Identify which cell holds the provided text, then report its [X, Y] central coordinate. 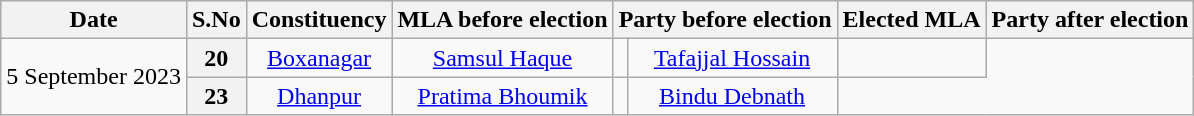
Boxanagar [319, 58]
20 [216, 58]
S.No [216, 20]
Date [94, 20]
Bindu Debnath [732, 96]
Tafajjal Hossain [732, 58]
Elected MLA [912, 20]
Dhanpur [319, 96]
Party before election [725, 20]
Constituency [319, 20]
Party after election [1090, 20]
Samsul Haque [502, 58]
Pratima Bhoumik [502, 96]
5 September 2023 [94, 77]
MLA before election [502, 20]
23 [216, 96]
